Find where the given text appears and provide that cell's center as (x, y) coordinate. 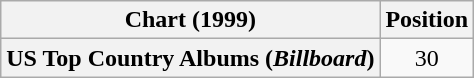
Chart (1999) (190, 20)
Position (427, 20)
US Top Country Albums (Billboard) (190, 58)
30 (427, 58)
